For the text-containing cell, return its midpoint in [X, Y] coordinate format. 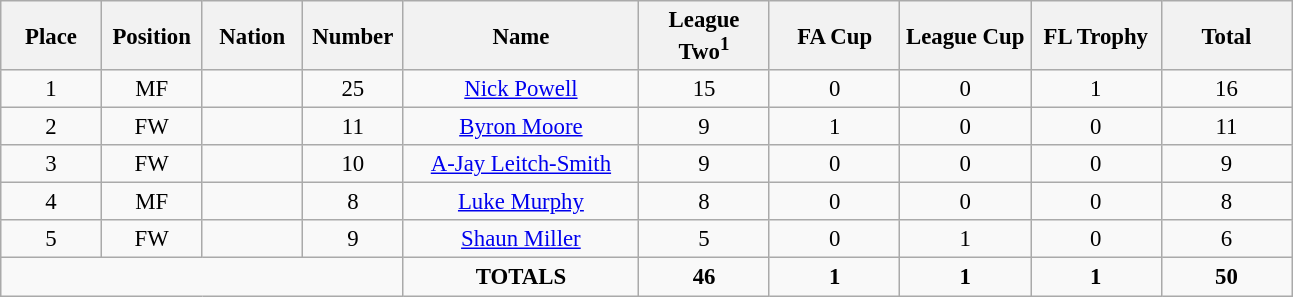
Number [354, 36]
46 [704, 277]
League Cup [966, 36]
Luke Murphy [521, 202]
Byron Moore [521, 127]
TOTALS [521, 277]
Nick Powell [521, 89]
Name [521, 36]
Place [52, 36]
League Two1 [704, 36]
50 [1226, 277]
25 [354, 89]
16 [1226, 89]
FL Trophy [1096, 36]
FA Cup [834, 36]
6 [1226, 239]
15 [704, 89]
Nation [252, 36]
Total [1226, 36]
Position [152, 36]
2 [52, 127]
3 [52, 164]
A-Jay Leitch-Smith [521, 164]
Shaun Miller [521, 239]
10 [354, 164]
4 [52, 202]
